Provide the (x, y) coordinate of the cell's center where the given text is located.  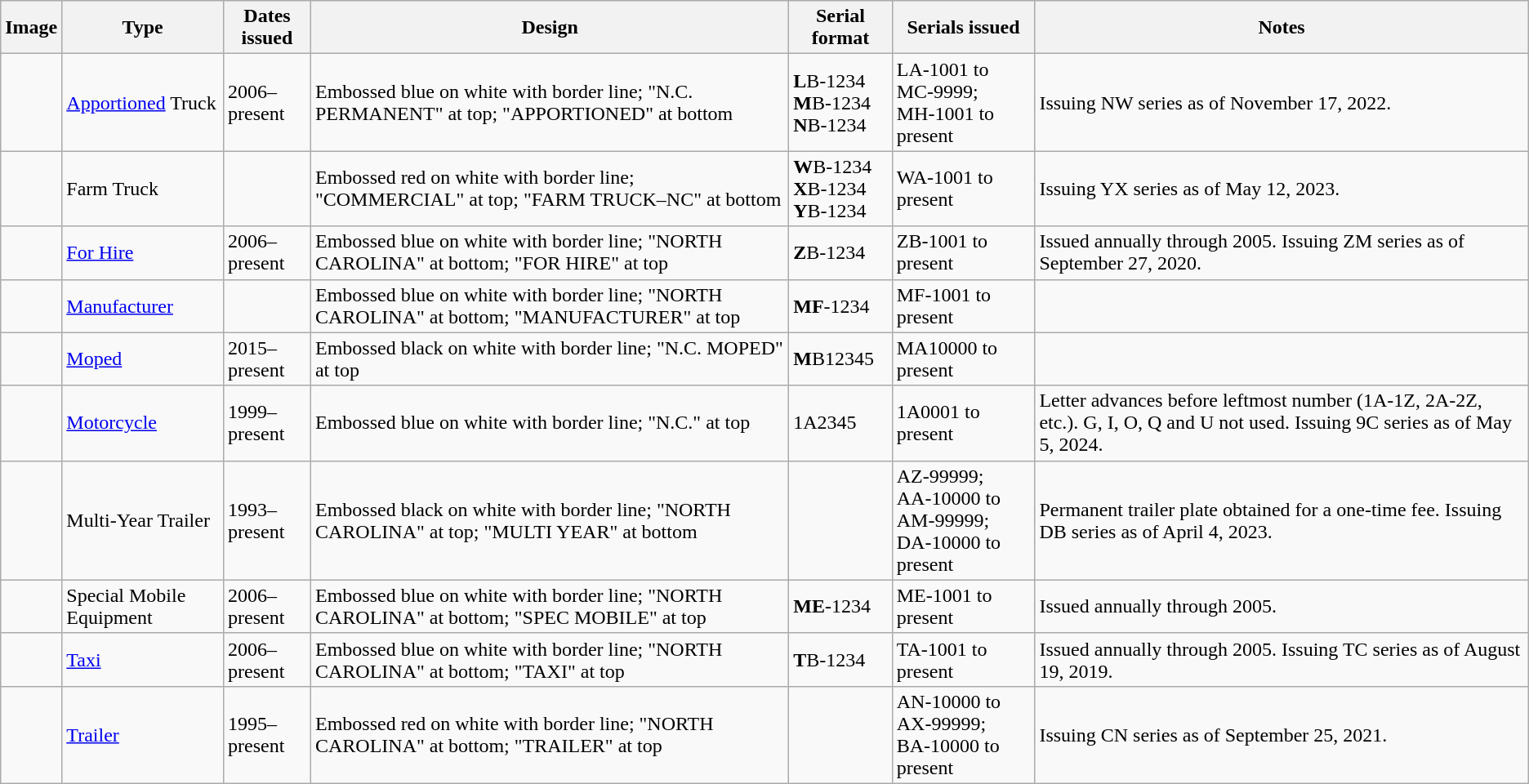
Image (31, 28)
Manufacturer (143, 305)
MF-1234 (841, 305)
AN-10000 toAX-99999;BA-10000 to present (964, 735)
2015–present (268, 359)
Special Mobile Equipment (143, 606)
ME-1001 to present (964, 606)
ME-1234 (841, 606)
Moped (143, 359)
Trailer (143, 735)
ZB-1001 to present (964, 253)
Issuing CN series as of September 25, 2021. (1282, 735)
Issued annually through 2005. Issuing TC series as of August 19, 2019. (1282, 660)
Multi-Year Trailer (143, 520)
Issued annually through 2005. Issuing ZM series as of September 27, 2020. (1282, 253)
Embossed blue on white with border line; "N.C. PERMANENT" at top; "APPORTIONED" at bottom (549, 103)
WB-1234XB-1234YB-1234 (841, 189)
Taxi (143, 660)
Issuing NW series as of November 17, 2022. (1282, 103)
Embossed blue on white with border line; "NORTH CAROLINA" at bottom; "TAXI" at top (549, 660)
Embossed blue on white with border line; "NORTH CAROLINA" at bottom; "FOR HIRE" at top (549, 253)
Issued annually through 2005. (1282, 606)
Issuing YX series as of May 12, 2023. (1282, 189)
Embossed red on white with border line; "NORTH CAROLINA" at bottom; "TRAILER" at top (549, 735)
WA-1001 to present (964, 189)
TB-1234 (841, 660)
Embossed blue on white with border line; "NORTH CAROLINA" at bottom; "SPEC MOBILE" at top (549, 606)
Design (549, 28)
Type (143, 28)
Embossed blue on white with border line; "N.C." at top (549, 423)
Embossed black on white with border line; "N.C. MOPED" at top (549, 359)
MA10000 to present (964, 359)
1A2345 (841, 423)
1993–present (268, 520)
1A0001 to present (964, 423)
Embossed black on white with border line; "NORTH CAROLINA" at top; "MULTI YEAR" at bottom (549, 520)
AZ-99999;AA-10000 to AM-99999;DA-10000 to present (964, 520)
LB-1234MB-1234NB-1234 (841, 103)
Farm Truck (143, 189)
Embossed blue on white with border line; "NORTH CAROLINA" at bottom; "MANUFACTURER" at top (549, 305)
Notes (1282, 28)
1999–present (268, 423)
Dates issued (268, 28)
Motorcycle (143, 423)
1995–present (268, 735)
LA-1001 toMC-9999;MH-1001 topresent (964, 103)
Letter advances before leftmost number (1A-1Z, 2A-2Z, etc.). G, I, O, Q and U not used. Issuing 9C series as of May 5, 2024. (1282, 423)
MB12345 (841, 359)
Serials issued (964, 28)
For Hire (143, 253)
Apportioned Truck (143, 103)
MF-1001 to present (964, 305)
Permanent trailer plate obtained for a one-time fee. Issuing DB series as of April 4, 2023. (1282, 520)
ZB-1234 (841, 253)
Embossed red on white with border line; "COMMERCIAL" at top; "FARM TRUCK–NC" at bottom (549, 189)
Serial format (841, 28)
TA-1001 to present (964, 660)
